Identify which cell holds the provided text, then report its (X, Y) central coordinate. 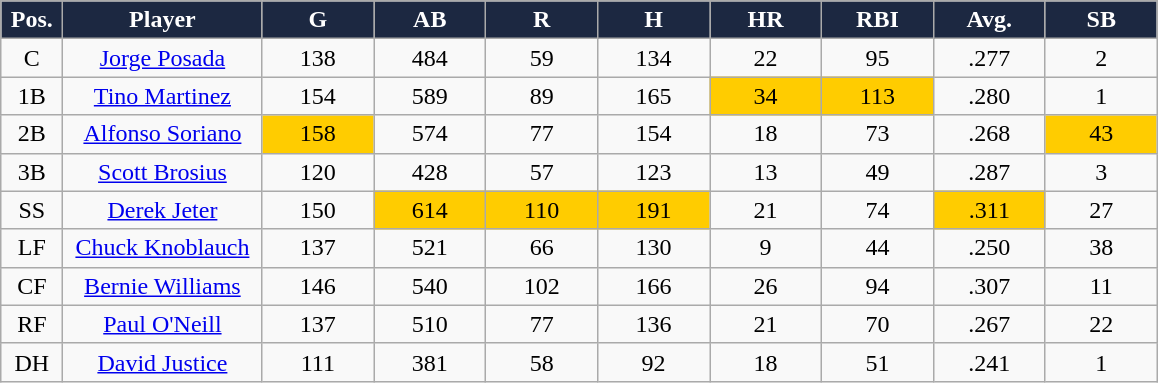
RBI (877, 20)
38 (1101, 248)
138 (318, 58)
158 (318, 134)
H (654, 20)
C (32, 58)
Paul O'Neill (162, 324)
574 (430, 134)
484 (430, 58)
113 (877, 96)
589 (430, 96)
Jorge Posada (162, 58)
CF (32, 286)
110 (542, 210)
David Justice (162, 362)
Bernie Williams (162, 286)
92 (654, 362)
70 (877, 324)
73 (877, 134)
SB (1101, 20)
381 (430, 362)
.287 (989, 172)
.307 (989, 286)
510 (430, 324)
Player (162, 20)
AB (430, 20)
DH (32, 362)
Scott Brosius (162, 172)
614 (430, 210)
111 (318, 362)
RF (32, 324)
SS (32, 210)
2 (1101, 58)
146 (318, 286)
LF (32, 248)
11 (1101, 286)
150 (318, 210)
428 (430, 172)
51 (877, 362)
Derek Jeter (162, 210)
44 (877, 248)
.277 (989, 58)
130 (654, 248)
.250 (989, 248)
59 (542, 58)
Pos. (32, 20)
.267 (989, 324)
43 (1101, 134)
Alfonso Soriano (162, 134)
1B (32, 96)
.311 (989, 210)
123 (654, 172)
Tino Martinez (162, 96)
134 (654, 58)
102 (542, 286)
191 (654, 210)
57 (542, 172)
2B (32, 134)
Chuck Knoblauch (162, 248)
521 (430, 248)
27 (1101, 210)
.241 (989, 362)
Avg. (989, 20)
R (542, 20)
89 (542, 96)
26 (766, 286)
166 (654, 286)
94 (877, 286)
165 (654, 96)
9 (766, 248)
34 (766, 96)
95 (877, 58)
58 (542, 362)
3 (1101, 172)
13 (766, 172)
120 (318, 172)
3B (32, 172)
G (318, 20)
.280 (989, 96)
136 (654, 324)
.268 (989, 134)
540 (430, 286)
HR (766, 20)
66 (542, 248)
74 (877, 210)
49 (877, 172)
